Return the (X, Y) coordinate for the center point of the cell that contains the specified text.  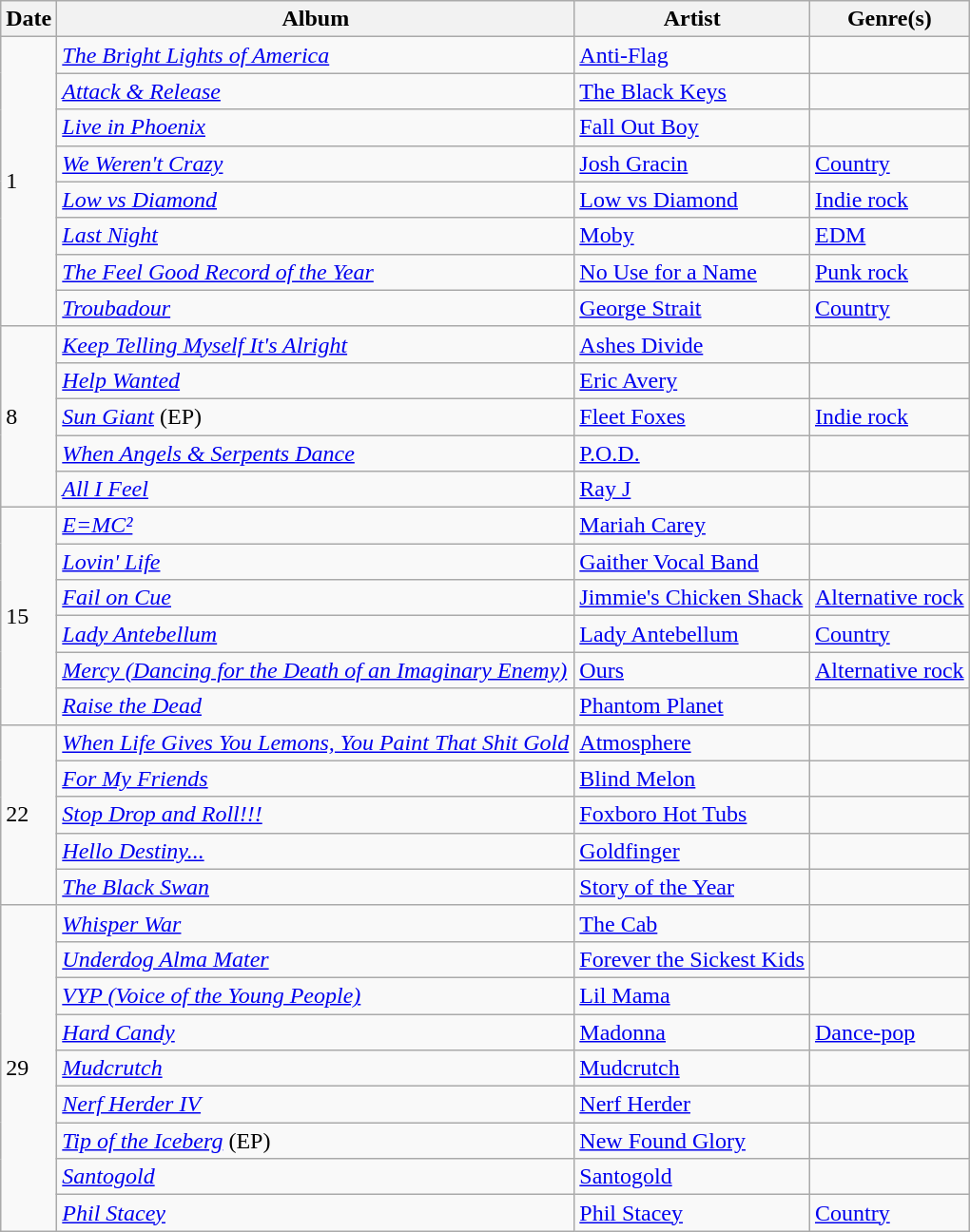
Sun Giant (EP) (316, 416)
Goldfinger (692, 851)
Moby (692, 236)
Keep Telling Myself It's Alright (316, 344)
Underdog Alma Mater (316, 959)
Tip of the Iceberg (EP) (316, 1141)
Last Night (316, 236)
Gaither Vocal Band (692, 562)
EDM (889, 236)
Attack & Release (316, 91)
Fleet Foxes (692, 416)
1 (29, 182)
Date (29, 19)
All I Feel (316, 490)
Stop Drop and Roll!!! (316, 815)
29 (29, 1068)
8 (29, 416)
Hello Destiny... (316, 851)
Troubadour (316, 308)
P.O.D. (692, 453)
We Weren't Crazy (316, 164)
Madonna (692, 1031)
Forever the Sickest Kids (692, 959)
Ray J (692, 490)
E=MC² (316, 526)
Raise the Dead (316, 706)
Ashes Divide (692, 344)
Blind Melon (692, 779)
The Feel Good Record of the Year (316, 272)
Lil Mama (692, 995)
Josh Gracin (692, 164)
New Found Glory (692, 1141)
Fail on Cue (316, 598)
George Strait (692, 308)
The Black Keys (692, 91)
Eric Avery (692, 380)
No Use for a Name (692, 272)
22 (29, 815)
Punk rock (889, 272)
Album (316, 19)
The Bright Lights of America (316, 55)
Nerf Herder IV (316, 1105)
Atmosphere (692, 742)
Nerf Herder (692, 1105)
Mercy (Dancing for the Death of an Imaginary Enemy) (316, 670)
15 (29, 616)
Jimmie's Chicken Shack (692, 598)
Ours (692, 670)
Story of the Year (692, 887)
Lovin' Life (316, 562)
The Cab (692, 923)
Whisper War (316, 923)
Dance-pop (889, 1031)
Hard Candy (316, 1031)
Live in Phoenix (316, 127)
Artist (692, 19)
Anti-Flag (692, 55)
The Black Swan (316, 887)
Genre(s) (889, 19)
VYP (Voice of the Young People) (316, 995)
When Life Gives You Lemons, You Paint That Shit Gold (316, 742)
Mariah Carey (692, 526)
Phantom Planet (692, 706)
When Angels & Serpents Dance (316, 453)
Foxboro Hot Tubs (692, 815)
Help Wanted (316, 380)
For My Friends (316, 779)
Fall Out Boy (692, 127)
